Output the (x, y) coordinate of the center of the cell containing the given text.  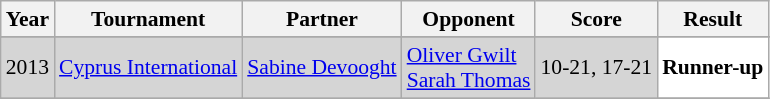
Year (28, 19)
2013 (28, 68)
Tournament (148, 19)
Partner (322, 19)
Result (712, 19)
Runner-up (712, 68)
Score (596, 19)
Sabine Devooght (322, 68)
Opponent (469, 19)
10-21, 17-21 (596, 68)
Oliver Gwilt Sarah Thomas (469, 68)
Cyprus International (148, 68)
